Capture the cell that displays the provided text and extract its [x, y] central coordinate. 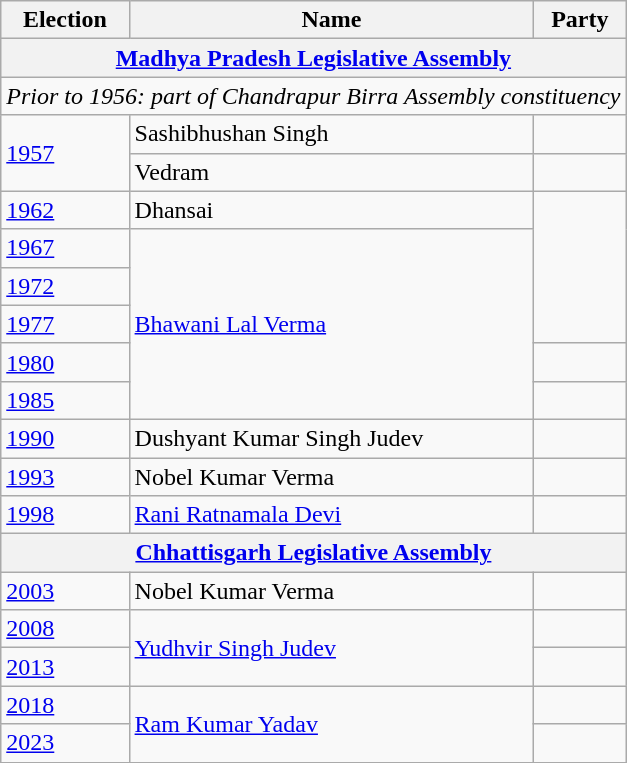
2018 [65, 705]
1985 [65, 400]
Yudhvir Singh Judev [332, 648]
Name [332, 20]
Madhya Pradesh Legislative Assembly [314, 58]
Dushyant Kumar Singh Judev [332, 438]
Vedram [332, 172]
2008 [65, 629]
Dhansai [332, 210]
2003 [65, 591]
1967 [65, 248]
1993 [65, 477]
1980 [65, 362]
Chhattisgarh Legislative Assembly [314, 553]
2023 [65, 743]
Prior to 1956: part of Chandrapur Birra Assembly constituency [314, 96]
Party [580, 20]
Ram Kumar Yadav [332, 724]
1972 [65, 286]
1977 [65, 324]
2013 [65, 667]
Sashibhushan Singh [332, 134]
Bhawani Lal Verma [332, 324]
1957 [65, 153]
1990 [65, 438]
1962 [65, 210]
1998 [65, 515]
Rani Ratnamala Devi [332, 515]
Election [65, 20]
